For the text-containing cell, return its midpoint in (x, y) coordinate format. 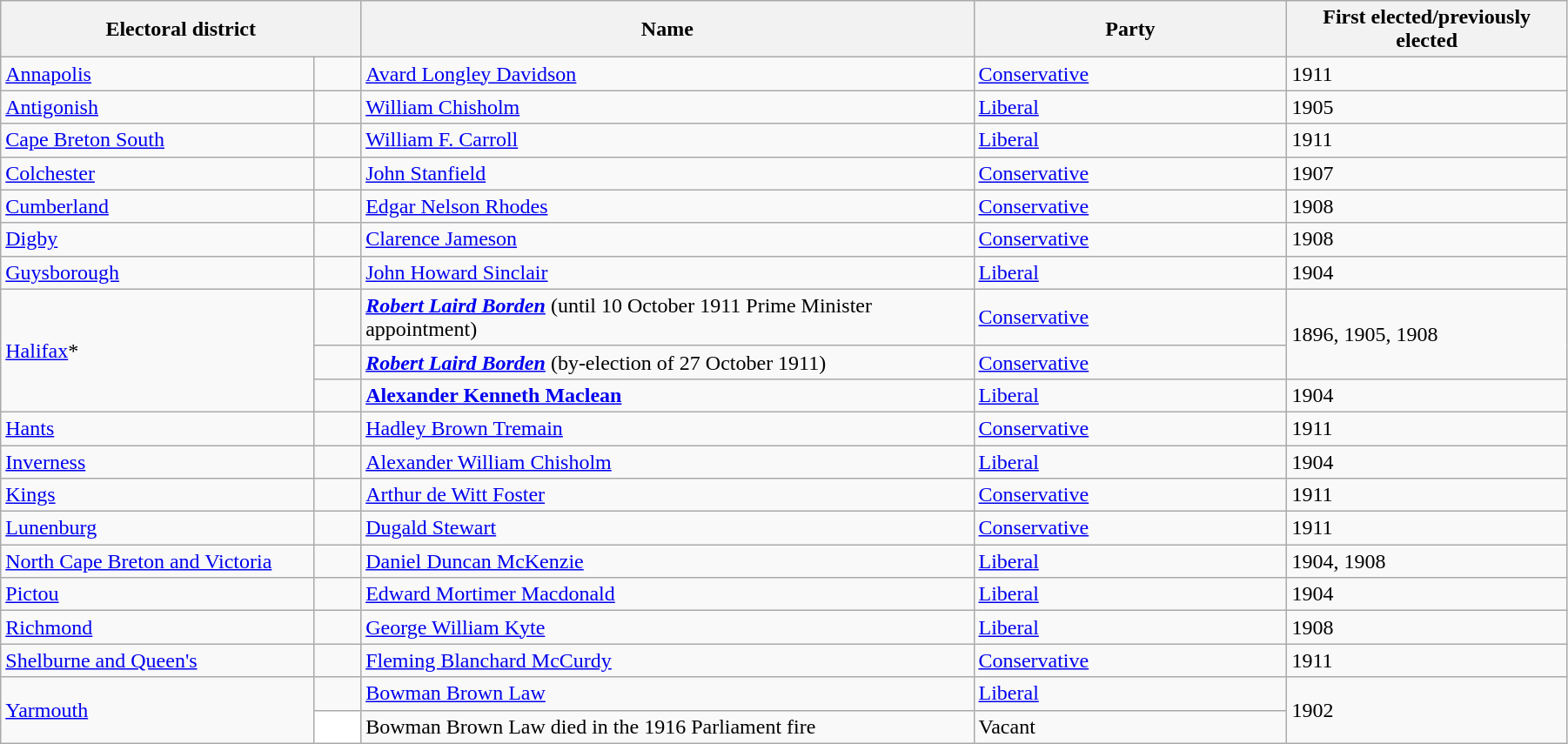
1907 (1427, 173)
Alexander Kenneth Maclean (667, 395)
Robert Laird Borden (by-election of 27 October 1911) (667, 362)
Antigonish (157, 107)
Name (667, 30)
Guysborough (157, 272)
Daniel Duncan McKenzie (667, 561)
John Stanfield (667, 173)
Vacant (1130, 727)
Pictou (157, 594)
Hants (157, 428)
Annapolis (157, 74)
Fleming Blanchard McCurdy (667, 660)
Digby (157, 239)
William Chisholm (667, 107)
Hadley Brown Tremain (667, 428)
Robert Laird Borden (until 10 October 1911 Prime Minister appointment) (667, 317)
Electoral district (181, 30)
Kings (157, 495)
Shelburne and Queen's (157, 660)
Bowman Brown Law died in the 1916 Parliament fire (667, 727)
John Howard Sinclair (667, 272)
North Cape Breton and Victoria (157, 561)
Yarmouth (157, 710)
Dugald Stewart (667, 528)
George William Kyte (667, 627)
Bowman Brown Law (667, 694)
First elected/previously elected (1427, 30)
Inverness (157, 462)
Colchester (157, 173)
Lunenburg (157, 528)
Arthur de Witt Foster (667, 495)
Cape Breton South (157, 140)
1905 (1427, 107)
Cumberland (157, 206)
1896, 1905, 1908 (1427, 334)
Avard Longley Davidson (667, 74)
William F. Carroll (667, 140)
1904, 1908 (1427, 561)
Alexander William Chisholm (667, 462)
1902 (1427, 710)
Edward Mortimer Macdonald (667, 594)
Clarence Jameson (667, 239)
Edgar Nelson Rhodes (667, 206)
Party (1130, 30)
Richmond (157, 627)
Halifax* (157, 350)
